Find where the given text appears and provide that cell's center as (x, y) coordinate. 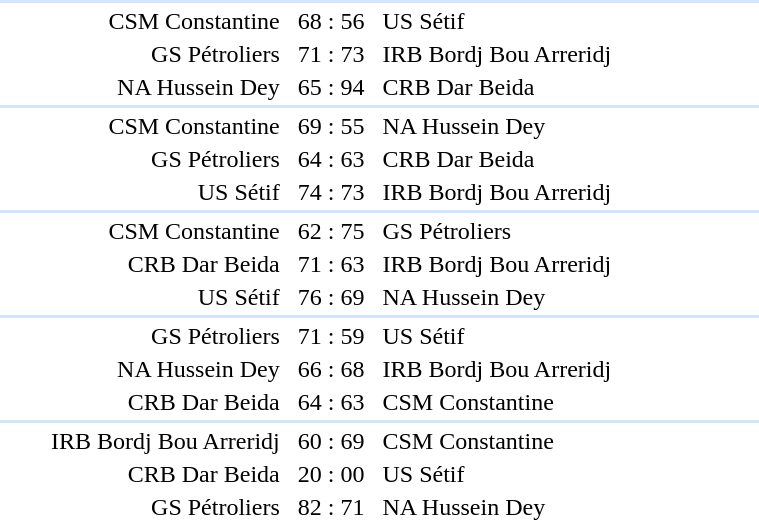
60 : 69 (331, 441)
68 : 56 (331, 21)
65 : 94 (331, 87)
74 : 73 (331, 192)
66 : 68 (331, 369)
76 : 69 (331, 297)
71 : 63 (331, 264)
71 : 59 (331, 336)
69 : 55 (331, 126)
20 : 00 (331, 474)
62 : 75 (331, 231)
71 : 73 (331, 54)
